Provide the (x, y) coordinate of the cell's center where the given text is located.  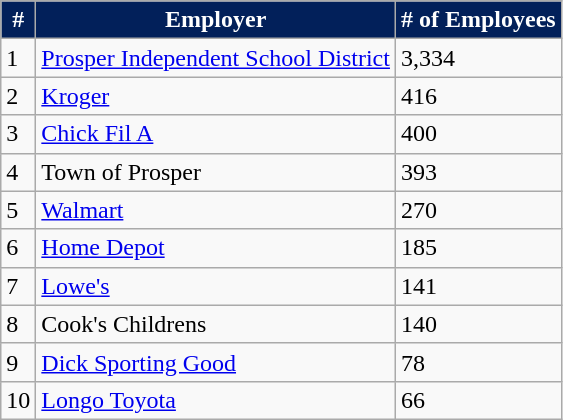
4 (18, 172)
2 (18, 96)
9 (18, 362)
Kroger (216, 96)
393 (478, 172)
# (18, 20)
400 (478, 134)
6 (18, 248)
Walmart (216, 210)
416 (478, 96)
Chick Fil A (216, 134)
Town of Prosper (216, 172)
Home Depot (216, 248)
# of Employees (478, 20)
78 (478, 362)
Lowe's (216, 286)
Longo Toyota (216, 400)
270 (478, 210)
8 (18, 324)
Prosper Independent School District (216, 58)
7 (18, 286)
1 (18, 58)
140 (478, 324)
66 (478, 400)
10 (18, 400)
Employer (216, 20)
185 (478, 248)
3,334 (478, 58)
5 (18, 210)
3 (18, 134)
Cook's Childrens (216, 324)
Dick Sporting Good (216, 362)
141 (478, 286)
